Pinpoint the cell where the given text exists, returning its [x, y] midpoint coordinate. 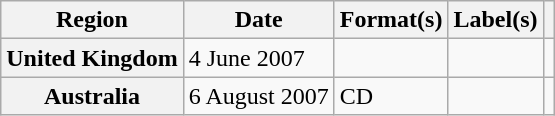
Australia [92, 96]
United Kingdom [92, 58]
Region [92, 20]
Date [258, 20]
6 August 2007 [258, 96]
Format(s) [391, 20]
CD [391, 96]
4 June 2007 [258, 58]
Label(s) [496, 20]
